Provide the [x, y] coordinate of the cell's center where the given text is located.  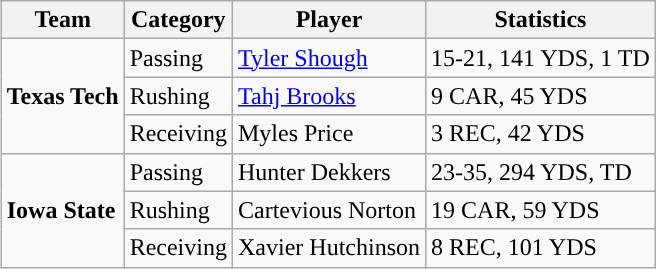
Texas Tech [62, 96]
Player [328, 20]
23-35, 294 YDS, TD [541, 172]
19 CAR, 59 YDS [541, 210]
Xavier Hutchinson [328, 248]
3 REC, 42 YDS [541, 134]
9 CAR, 45 YDS [541, 96]
Category [178, 20]
Hunter Dekkers [328, 172]
Tyler Shough [328, 58]
Cartevious Norton [328, 210]
Tahj Brooks [328, 96]
15-21, 141 YDS, 1 TD [541, 58]
8 REC, 101 YDS [541, 248]
Myles Price [328, 134]
Statistics [541, 20]
Iowa State [62, 210]
Team [62, 20]
